Provide the (X, Y) coordinate of the cell's center where the given text is located.  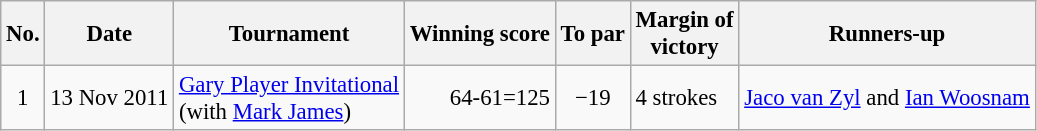
Margin ofvictory (684, 34)
−19 (592, 98)
No. (23, 34)
4 strokes (684, 98)
Jaco van Zyl and Ian Woosnam (887, 98)
To par (592, 34)
Tournament (290, 34)
1 (23, 98)
Gary Player Invitational(with Mark James) (290, 98)
13 Nov 2011 (110, 98)
64-61=125 (480, 98)
Date (110, 34)
Runners-up (887, 34)
Winning score (480, 34)
